Locate the cell with the specified text and output its [x, y] center coordinate. 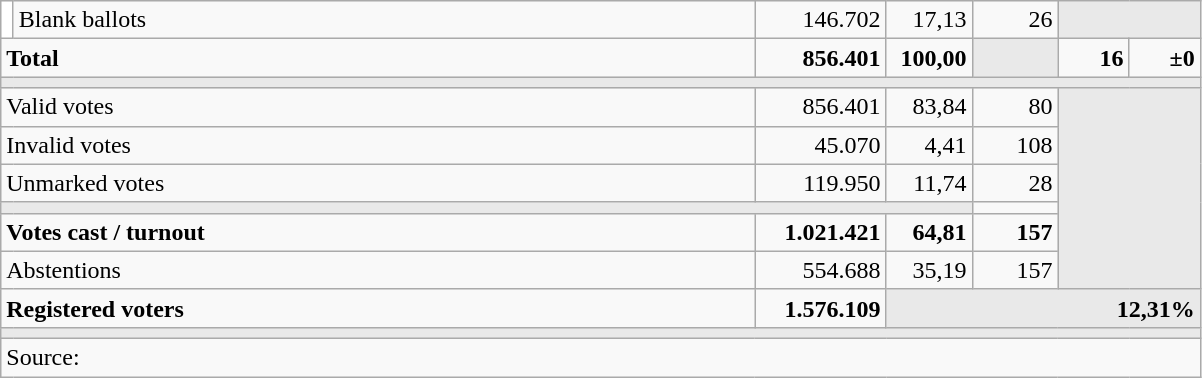
±0 [1164, 58]
Source: [600, 357]
28 [1015, 183]
12,31% [1043, 308]
17,13 [929, 20]
64,81 [929, 232]
100,00 [929, 58]
Invalid votes [378, 145]
1.576.109 [820, 308]
Abstentions [378, 270]
Valid votes [378, 107]
26 [1015, 20]
11,74 [929, 183]
554.688 [820, 270]
4,41 [929, 145]
45.070 [820, 145]
16 [1094, 58]
83,84 [929, 107]
Unmarked votes [378, 183]
1.021.421 [820, 232]
Registered voters [378, 308]
Votes cast / turnout [378, 232]
146.702 [820, 20]
35,19 [929, 270]
80 [1015, 107]
119.950 [820, 183]
Total [378, 58]
Blank ballots [384, 20]
108 [1015, 145]
